Provide the [x, y] coordinate of the cell's center where the given text is located.  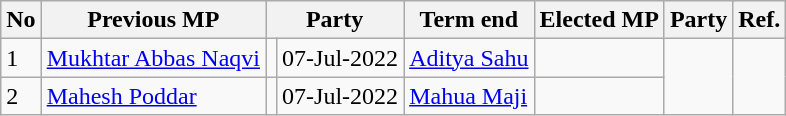
Mahua Maji [469, 96]
Mahesh Poddar [153, 96]
No [21, 20]
Ref. [760, 20]
Elected MP [599, 20]
1 [21, 58]
Aditya Sahu [469, 58]
Previous MP [153, 20]
Term end [469, 20]
Mukhtar Abbas Naqvi [153, 58]
2 [21, 96]
